Determine the (x, y) coordinate at the center of the cell enclosing the given text.  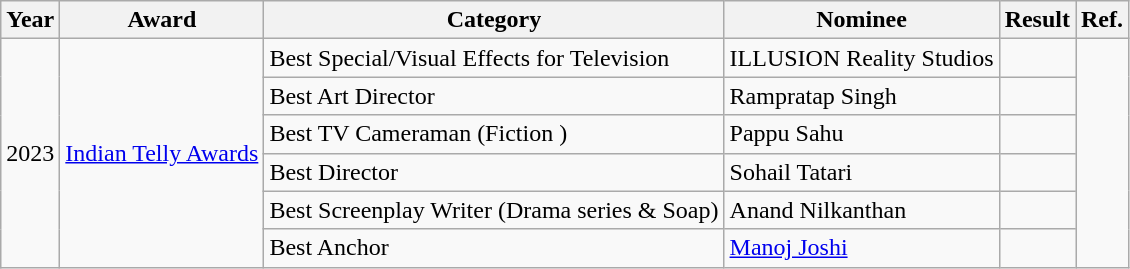
2023 (30, 153)
Indian Telly Awards (162, 153)
Best Art Director (494, 96)
Best Director (494, 172)
Award (162, 20)
Nominee (862, 20)
ILLUSION Reality Studios (862, 58)
Best Screenplay Writer (Drama series & Soap) (494, 210)
Result (1037, 20)
Manoj Joshi (862, 248)
Rampratap Singh (862, 96)
Pappu Sahu (862, 134)
Best Anchor (494, 248)
Category (494, 20)
Ref. (1102, 20)
Anand Nilkanthan (862, 210)
Best TV Cameraman (Fiction ) (494, 134)
Best Special/Visual Effects for Television (494, 58)
Sohail Tatari (862, 172)
Year (30, 20)
